Capture the cell that displays the provided text and extract its [x, y] central coordinate. 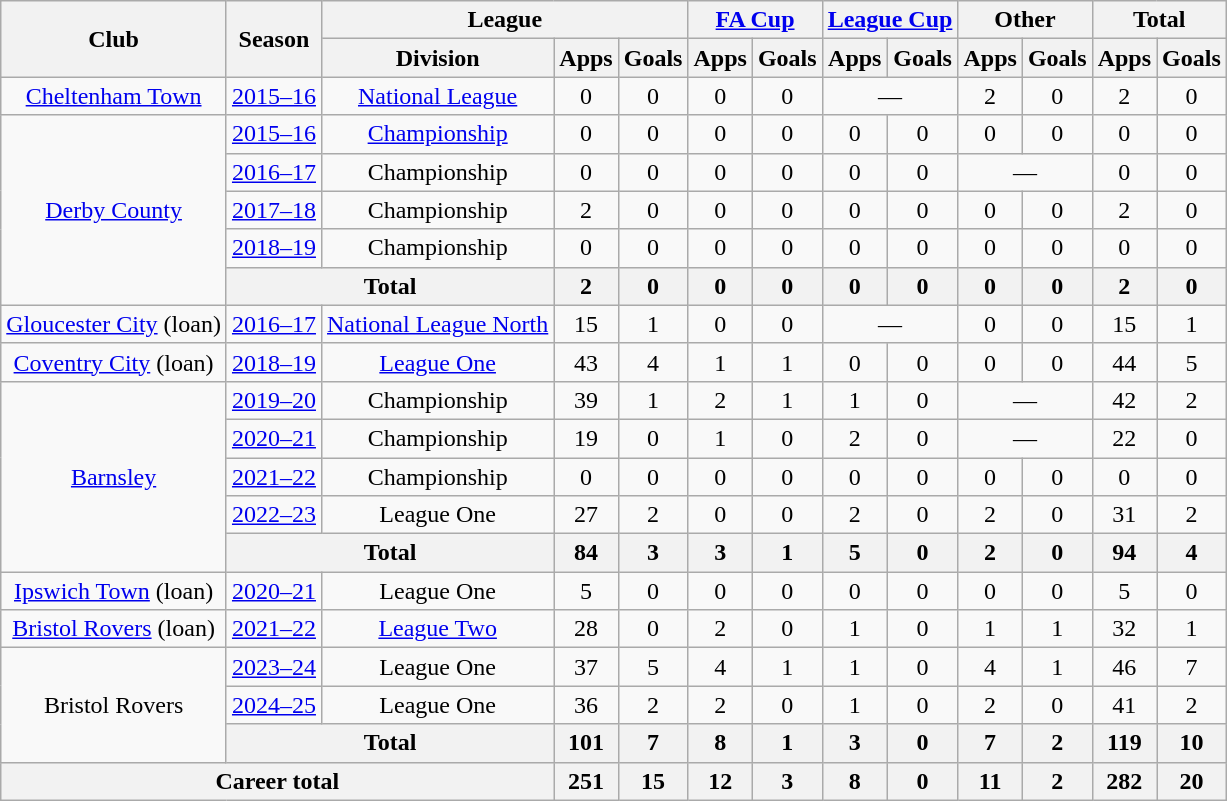
Derby County [114, 210]
19 [586, 438]
11 [990, 781]
12 [720, 781]
28 [586, 629]
League Cup [890, 20]
84 [586, 553]
League Two [437, 629]
National League [437, 96]
2022–23 [274, 515]
2024–25 [274, 705]
39 [586, 400]
Career total [278, 781]
Bristol Rovers [114, 705]
Division [437, 58]
Ipswich Town (loan) [114, 591]
Gloucester City (loan) [114, 324]
2017–18 [274, 210]
282 [1124, 781]
2023–24 [274, 667]
42 [1124, 400]
44 [1124, 362]
22 [1124, 438]
Other [1025, 20]
94 [1124, 553]
32 [1124, 629]
251 [586, 781]
National League North [437, 324]
43 [586, 362]
10 [1192, 743]
FA Cup [755, 20]
Barnsley [114, 476]
Coventry City (loan) [114, 362]
20 [1192, 781]
Season [274, 39]
Bristol Rovers (loan) [114, 629]
27 [586, 515]
Club [114, 39]
League [504, 20]
46 [1124, 667]
31 [1124, 515]
41 [1124, 705]
101 [586, 743]
119 [1124, 743]
Cheltenham Town [114, 96]
36 [586, 705]
2019–20 [274, 400]
37 [586, 667]
